Return the (x, y) coordinate for the center point of the cell that contains the specified text.  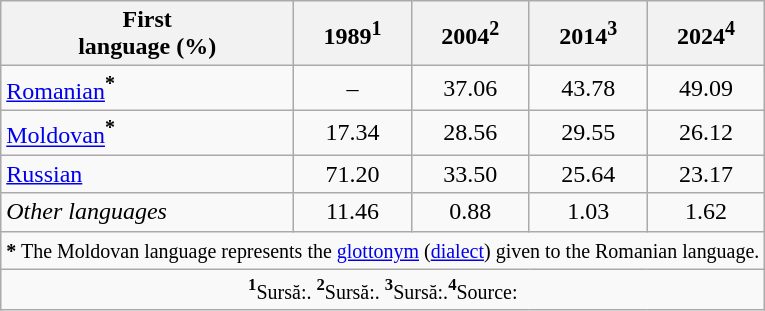
1.03 (588, 212)
49.09 (706, 88)
71.20 (353, 174)
Other languages (148, 212)
20143 (588, 34)
Romanian* (148, 88)
1.62 (706, 212)
23.17 (706, 174)
Moldovan* (148, 132)
17.34 (353, 132)
19891 (353, 34)
25.64 (588, 174)
33.50 (470, 174)
0.88 (470, 212)
37.06 (470, 88)
29.55 (588, 132)
– (353, 88)
43.78 (588, 88)
26.12 (706, 132)
Russian (148, 174)
Firstlanguage (%) (148, 34)
20244 (706, 34)
11.46 (353, 212)
20042 (470, 34)
* The Moldovan language represents the glottonym (dialect) given to the Romanian language. (383, 250)
28.56 (470, 132)
1Sursă:. 2Sursă:. 3Sursă:.4Source: (383, 289)
